Output the [x, y] coordinate of the center of the cell containing the given text.  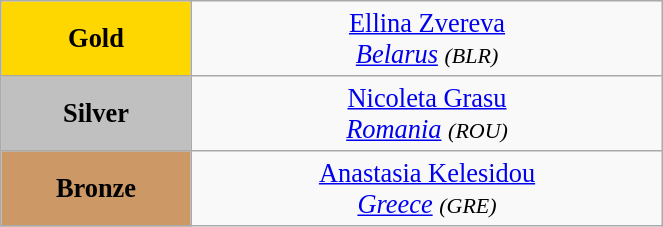
Silver [96, 112]
Bronze [96, 188]
Ellina ZverevaBelarus (BLR) [427, 38]
Gold [96, 38]
Anastasia KelesidouGreece (GRE) [427, 188]
Nicoleta GrasuRomania (ROU) [427, 112]
